Provide the (x, y) coordinate of the cell's center where the given text is located.  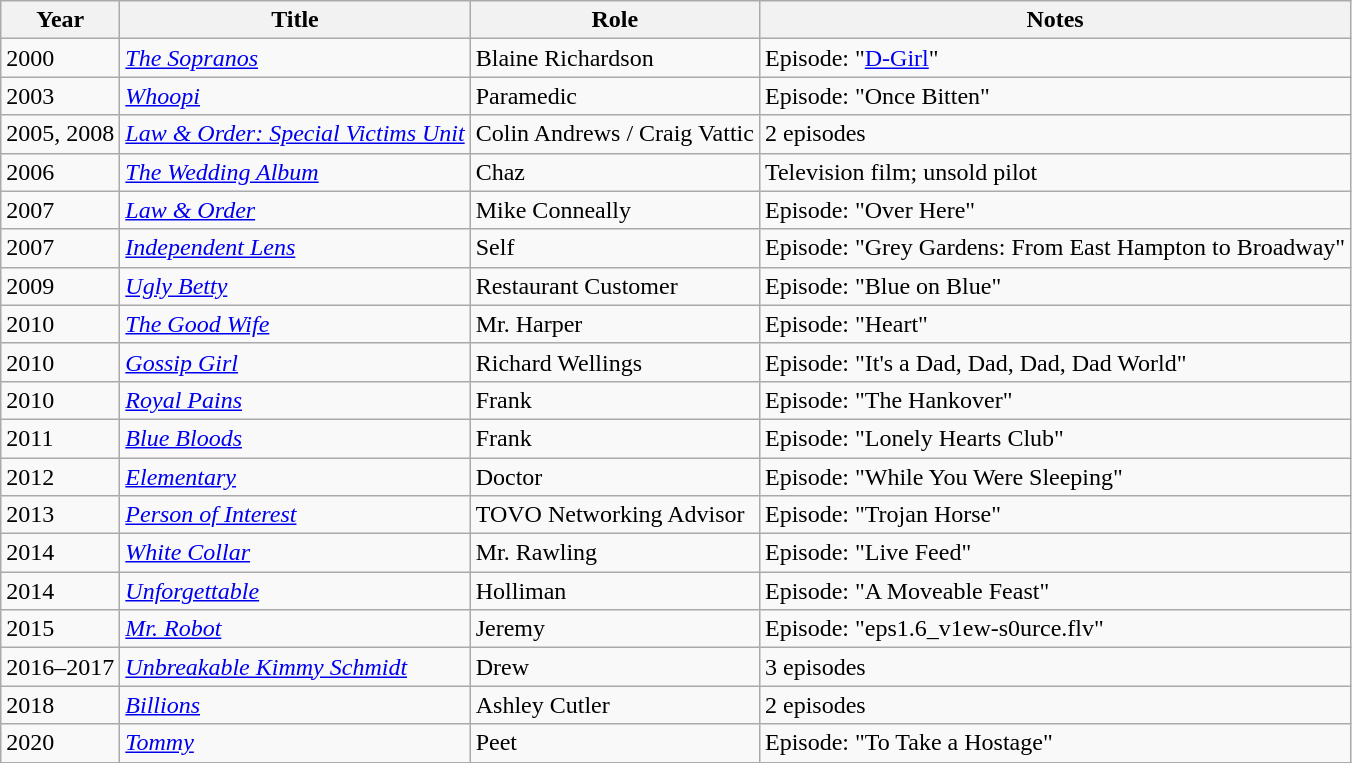
Episode: "Blue on Blue" (1054, 286)
Jeremy (614, 629)
Mr. Robot (295, 629)
Mr. Rawling (614, 553)
Episode: "The Hankover" (1054, 400)
Law & Order: Special Victims Unit (295, 134)
Episode: "D-Girl" (1054, 58)
2016–2017 (60, 667)
2012 (60, 477)
Episode: "eps1.6_v1ew-s0urce.flv" (1054, 629)
Independent Lens (295, 248)
Episode: "Trojan Horse" (1054, 515)
Person of Interest (295, 515)
Television film; unsold pilot (1054, 172)
Tommy (295, 743)
Episode: "Lonely Hearts Club" (1054, 438)
2020 (60, 743)
2005, 2008 (60, 134)
Restaurant Customer (614, 286)
Paramedic (614, 96)
The Sopranos (295, 58)
3 episodes (1054, 667)
Elementary (295, 477)
2011 (60, 438)
Episode: "Live Feed" (1054, 553)
Unforgettable (295, 591)
Title (295, 20)
Ashley Cutler (614, 705)
Richard Wellings (614, 362)
2013 (60, 515)
Episode: "Grey Gardens: From East Hampton to Broadway" (1054, 248)
Self (614, 248)
2018 (60, 705)
Episode: "To Take a Hostage" (1054, 743)
Episode: "A Moveable Feast" (1054, 591)
Blue Bloods (295, 438)
TOVO Networking Advisor (614, 515)
Chaz (614, 172)
Gossip Girl (295, 362)
Holliman (614, 591)
Blaine Richardson (614, 58)
Law & Order (295, 210)
Royal Pains (295, 400)
Episode: "Once Bitten" (1054, 96)
2006 (60, 172)
Unbreakable Kimmy Schmidt (295, 667)
Role (614, 20)
Mike Conneally (614, 210)
Episode: "Over Here" (1054, 210)
Peet (614, 743)
Year (60, 20)
Colin Andrews / Craig Vattic (614, 134)
2015 (60, 629)
Episode: "It's a Dad, Dad, Dad, Dad World" (1054, 362)
Episode: "Heart" (1054, 324)
White Collar (295, 553)
Notes (1054, 20)
Ugly Betty (295, 286)
2003 (60, 96)
2000 (60, 58)
Episode: "While You Were Sleeping" (1054, 477)
Mr. Harper (614, 324)
The Good Wife (295, 324)
Whoopi (295, 96)
Billions (295, 705)
Drew (614, 667)
The Wedding Album (295, 172)
Doctor (614, 477)
2009 (60, 286)
